Find where the given text appears and provide that cell's center as [x, y] coordinate. 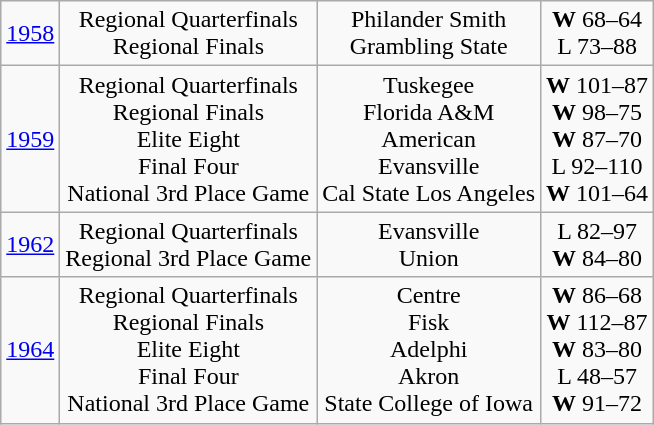
1962 [30, 244]
EvansvilleUnion [429, 244]
1964 [30, 350]
CentreFiskAdelphiAkronState College of Iowa [429, 350]
1959 [30, 139]
Regional QuarterfinalsRegional 3rd Place Game [188, 244]
Regional QuarterfinalsRegional Finals [188, 34]
W 68–64L 73–88 [598, 34]
L 82–97W 84–80 [598, 244]
W 101–87W 98–75W 87–70L 92–110W 101–64 [598, 139]
1958 [30, 34]
TuskegeeFlorida A&MAmericanEvansvilleCal State Los Angeles [429, 139]
W 86–68W 112–87W 83–80L 48–57W 91–72 [598, 350]
Philander SmithGrambling State [429, 34]
